Pinpoint the cell where the given text exists, returning its (x, y) midpoint coordinate. 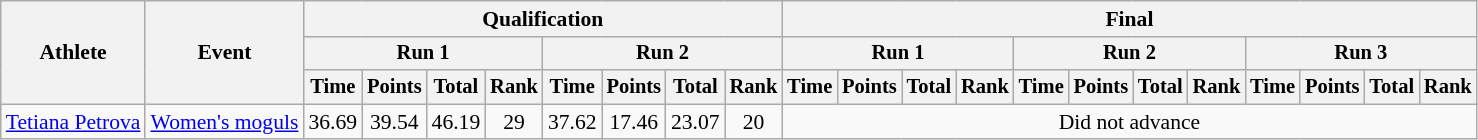
17.46 (634, 122)
Qualification (542, 19)
Event (224, 52)
Run 3 (1360, 54)
29 (514, 122)
37.62 (572, 122)
Women's moguls (224, 122)
39.54 (394, 122)
Final (1129, 19)
Tetiana Petrova (74, 122)
20 (754, 122)
46.19 (456, 122)
36.69 (332, 122)
23.07 (696, 122)
Athlete (74, 52)
Did not advance (1129, 122)
